For the text-containing cell, return its midpoint in (X, Y) coordinate format. 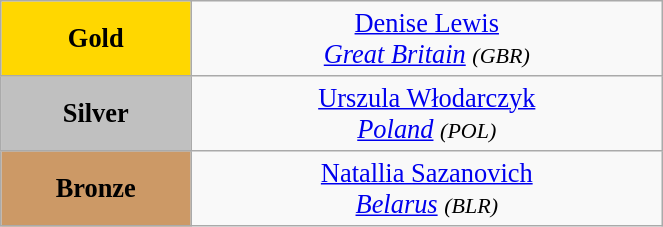
Natallia SazanovichBelarus (BLR) (427, 188)
Bronze (96, 188)
Urszula WłodarczykPoland (POL) (427, 112)
Gold (96, 38)
Denise LewisGreat Britain (GBR) (427, 38)
Silver (96, 112)
